Locate the cell with the specified text and output its [X, Y] center coordinate. 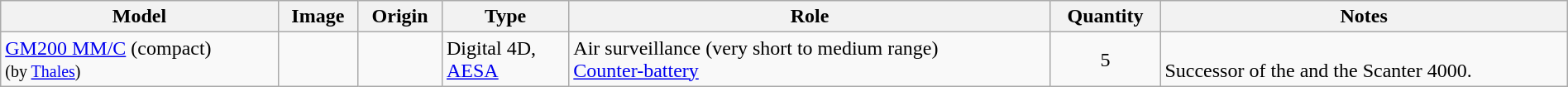
Origin [400, 17]
Air surveillance (very short to medium range)Counter-battery [810, 60]
Digital 4D,AESA [504, 60]
Image [318, 17]
5 [1105, 60]
Model [139, 17]
Quantity [1105, 17]
Role [810, 17]
Notes [1364, 17]
Successor of the and the Scanter 4000. [1364, 60]
Type [504, 17]
GM200 MM/C (compact)(by Thales) [139, 60]
